Extract the (X, Y) coordinate from the center of the cell holding the provided text.  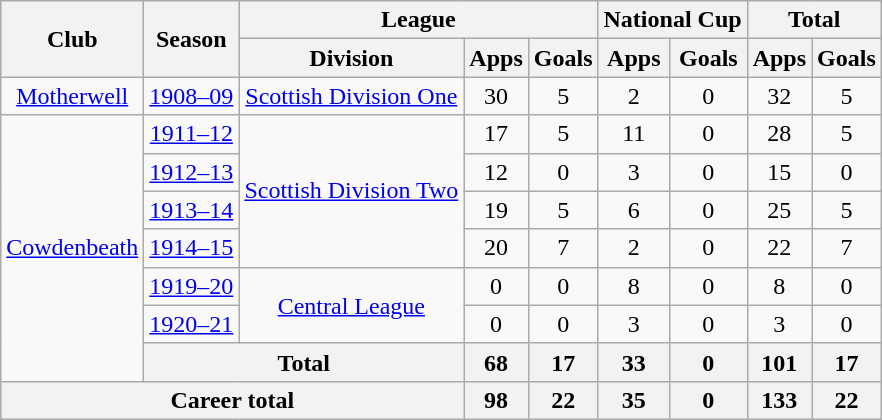
35 (634, 400)
30 (496, 96)
28 (779, 134)
Central League (352, 305)
Club (72, 39)
1920–21 (192, 324)
League (418, 20)
98 (496, 400)
1913–14 (192, 210)
Scottish Division Two (352, 191)
1908–09 (192, 96)
National Cup (672, 20)
Motherwell (72, 96)
32 (779, 96)
19 (496, 210)
20 (496, 248)
Career total (232, 400)
Season (192, 39)
11 (634, 134)
15 (779, 172)
Division (352, 58)
101 (779, 362)
1911–12 (192, 134)
68 (496, 362)
Cowdenbeath (72, 248)
133 (779, 400)
6 (634, 210)
25 (779, 210)
1914–15 (192, 248)
1919–20 (192, 286)
Scottish Division One (352, 96)
33 (634, 362)
12 (496, 172)
1912–13 (192, 172)
